Identify which cell holds the provided text, then report its (x, y) central coordinate. 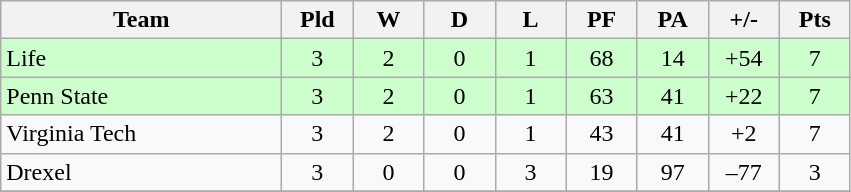
Life (142, 58)
43 (602, 134)
PA (672, 20)
–77 (744, 172)
+/- (744, 20)
+22 (744, 96)
19 (602, 172)
Team (142, 20)
PF (602, 20)
63 (602, 96)
Pts (814, 20)
Virginia Tech (142, 134)
68 (602, 58)
+2 (744, 134)
D (460, 20)
L (530, 20)
14 (672, 58)
Pld (318, 20)
Drexel (142, 172)
Penn State (142, 96)
97 (672, 172)
+54 (744, 58)
W (388, 20)
